Return the (x, y) coordinate for the center point of the cell that contains the specified text.  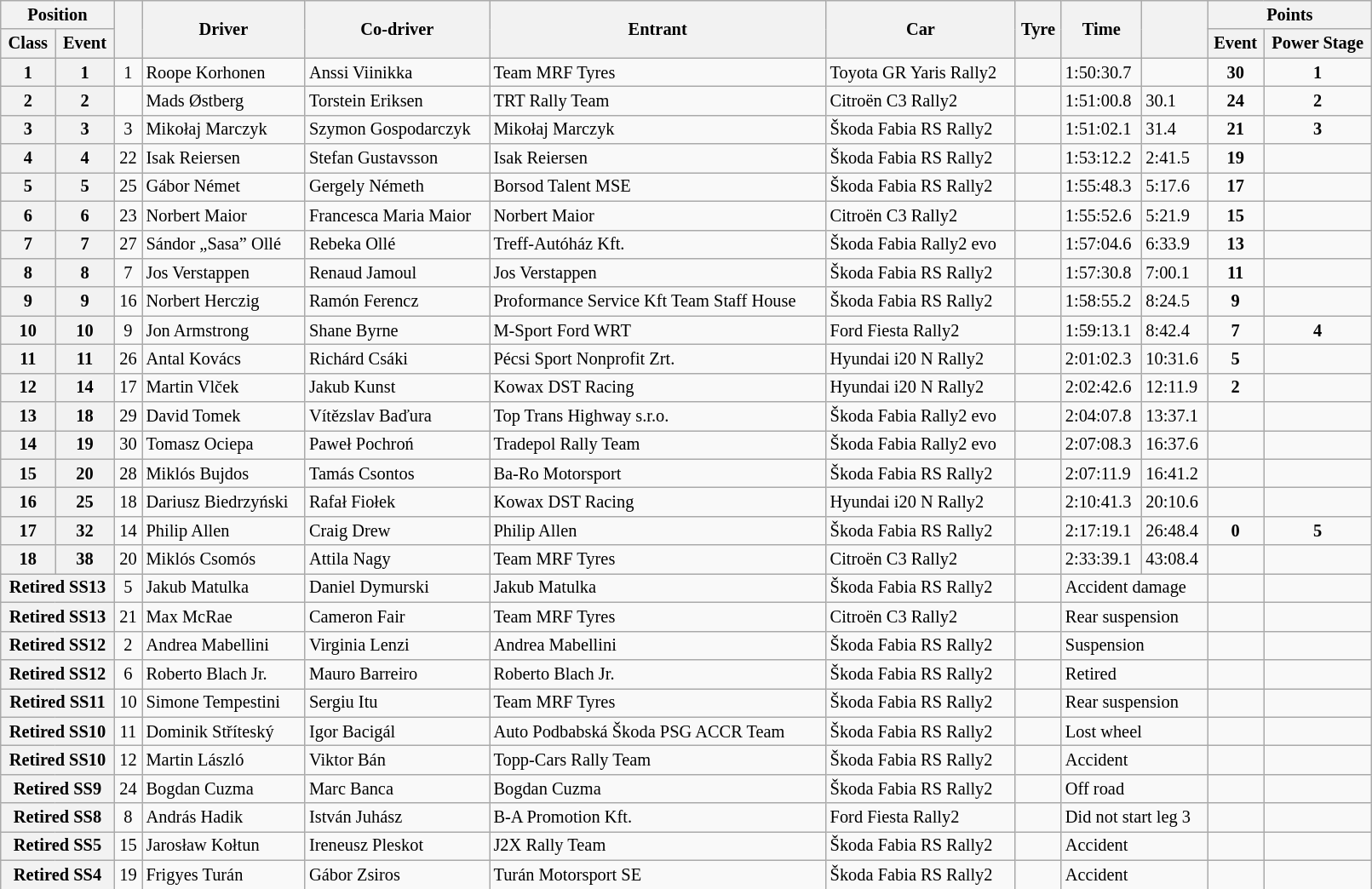
Co-driver (397, 29)
István Juhász (397, 817)
David Tomek (223, 416)
Retired SS9 (58, 789)
Stefan Gustavsson (397, 158)
Rafał Fiołek (397, 502)
Igor Bacigál (397, 731)
Tomasz Ociepa (223, 444)
Mauro Barreiro (397, 674)
Torstein Eriksen (397, 100)
2:04:07.8 (1101, 416)
1:58:55.2 (1101, 301)
Pécsi Sport Nonprofit Zrt. (657, 358)
27 (128, 244)
Anssi Viinikka (397, 72)
Norbert Herczig (223, 301)
30.1 (1174, 100)
M-Sport Ford WRT (657, 330)
Points (1289, 14)
Vítězslav Baďura (397, 416)
5:21.9 (1174, 215)
Ramón Ferencz (397, 301)
16:37.6 (1174, 444)
Richárd Csáki (397, 358)
Time (1101, 29)
28 (128, 473)
Auto Podbabská Škoda PSG ACCR Team (657, 731)
31.4 (1174, 129)
Accident damage (1134, 588)
Jakub Kunst (397, 387)
Off road (1134, 789)
Tyre (1038, 29)
Marc Banca (397, 789)
Did not start leg 3 (1134, 817)
Daniel Dymurski (397, 588)
1:51:02.1 (1101, 129)
20:10.6 (1174, 502)
Virginia Lenzi (397, 645)
Suspension (1134, 645)
Tradepol Rally Team (657, 444)
András Hadik (223, 817)
1:55:48.3 (1101, 186)
Martin Vlček (223, 387)
1:50:30.7 (1101, 72)
6:33.9 (1174, 244)
1:53:12.2 (1101, 158)
Ireneusz Pleskot (397, 846)
13:37.1 (1174, 416)
8:42.4 (1174, 330)
Max McRae (223, 617)
Renaud Jamoul (397, 272)
Proformance Service Kft Team Staff House (657, 301)
Toyota GR Yaris Rally2 (921, 72)
Gábor Német (223, 186)
TRT Rally Team (657, 100)
Mads Østberg (223, 100)
Position (58, 14)
Retired SS8 (58, 817)
Borsod Talent MSE (657, 186)
Entrant (657, 29)
2:41.5 (1174, 158)
Sándor „Sasa” Ollé (223, 244)
2:02:42.6 (1101, 387)
Paweł Pochroń (397, 444)
Power Stage (1318, 43)
Topp-Cars Rally Team (657, 760)
Sergiu Itu (397, 703)
1:51:00.8 (1101, 100)
Craig Drew (397, 531)
Tamás Csontos (397, 473)
2:01:02.3 (1101, 358)
1:57:30.8 (1101, 272)
Lost wheel (1134, 731)
1:59:13.1 (1101, 330)
2:07:11.9 (1101, 473)
Rebeka Ollé (397, 244)
2:07:08.3 (1101, 444)
Frigyes Turán (223, 875)
Viktor Bán (397, 760)
Dariusz Biedrzyński (223, 502)
Cameron Fair (397, 617)
Shane Byrne (397, 330)
8:24.5 (1174, 301)
Driver (223, 29)
Francesca Maria Maior (397, 215)
Dominik Stříteský (223, 731)
Martin László (223, 760)
23 (128, 215)
Roope Korhonen (223, 72)
Turán Motorsport SE (657, 875)
Class (28, 43)
Treff-Autóház Kft. (657, 244)
Szymon Gospodarczyk (397, 129)
Attila Nagy (397, 559)
J2X Rally Team (657, 846)
Retired SS4 (58, 875)
Top Trans Highway s.r.o. (657, 416)
43:08.4 (1174, 559)
16:41.2 (1174, 473)
0 (1236, 531)
1:55:52.6 (1101, 215)
26:48.4 (1174, 531)
B-A Promotion Kft. (657, 817)
22 (128, 158)
2:10:41.3 (1101, 502)
Gergely Németh (397, 186)
2:33:39.1 (1101, 559)
2:17:19.1 (1101, 531)
Simone Tempestini (223, 703)
Miklós Csomós (223, 559)
Ba-Ro Motorsport (657, 473)
7:00.1 (1174, 272)
26 (128, 358)
12:11.9 (1174, 387)
Car (921, 29)
29 (128, 416)
Retired SS11 (58, 703)
5:17.6 (1174, 186)
Retired (1134, 674)
10:31.6 (1174, 358)
32 (85, 531)
Jon Armstrong (223, 330)
Antal Kovács (223, 358)
Retired SS5 (58, 846)
Jarosław Kołtun (223, 846)
38 (85, 559)
Miklós Bujdos (223, 473)
1:57:04.6 (1101, 244)
Gábor Zsiros (397, 875)
